Output the (X, Y) coordinate of the center of the cell containing the given text.  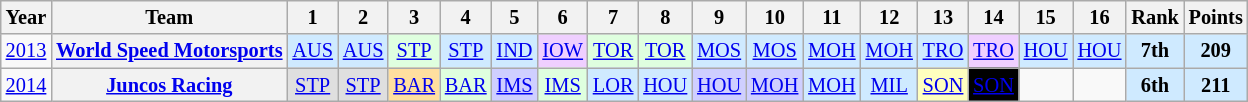
World Speed Motorsports (169, 51)
Rank (1154, 17)
Year (26, 17)
9 (719, 17)
Team (169, 17)
13 (943, 17)
8 (665, 17)
15 (1046, 17)
7th (1154, 51)
3 (414, 17)
6th (1154, 85)
4 (466, 17)
14 (993, 17)
Points (1216, 17)
16 (1100, 17)
2 (363, 17)
10 (774, 17)
5 (515, 17)
Juncos Racing (169, 85)
211 (1216, 85)
7 (613, 17)
MIL (890, 85)
IND (515, 51)
2013 (26, 51)
2014 (26, 85)
11 (832, 17)
12 (890, 17)
6 (562, 17)
1 (312, 17)
LOR (613, 85)
209 (1216, 51)
IOW (562, 51)
